Search for the cell housing the specified text and yield its [X, Y] center coordinate. 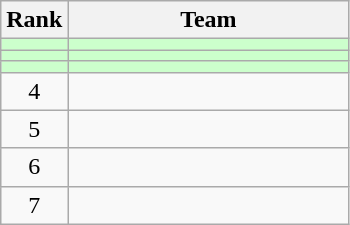
Rank [34, 20]
5 [34, 129]
4 [34, 91]
Team [208, 20]
7 [34, 205]
6 [34, 167]
